Search for the cell housing the specified text and yield its (x, y) center coordinate. 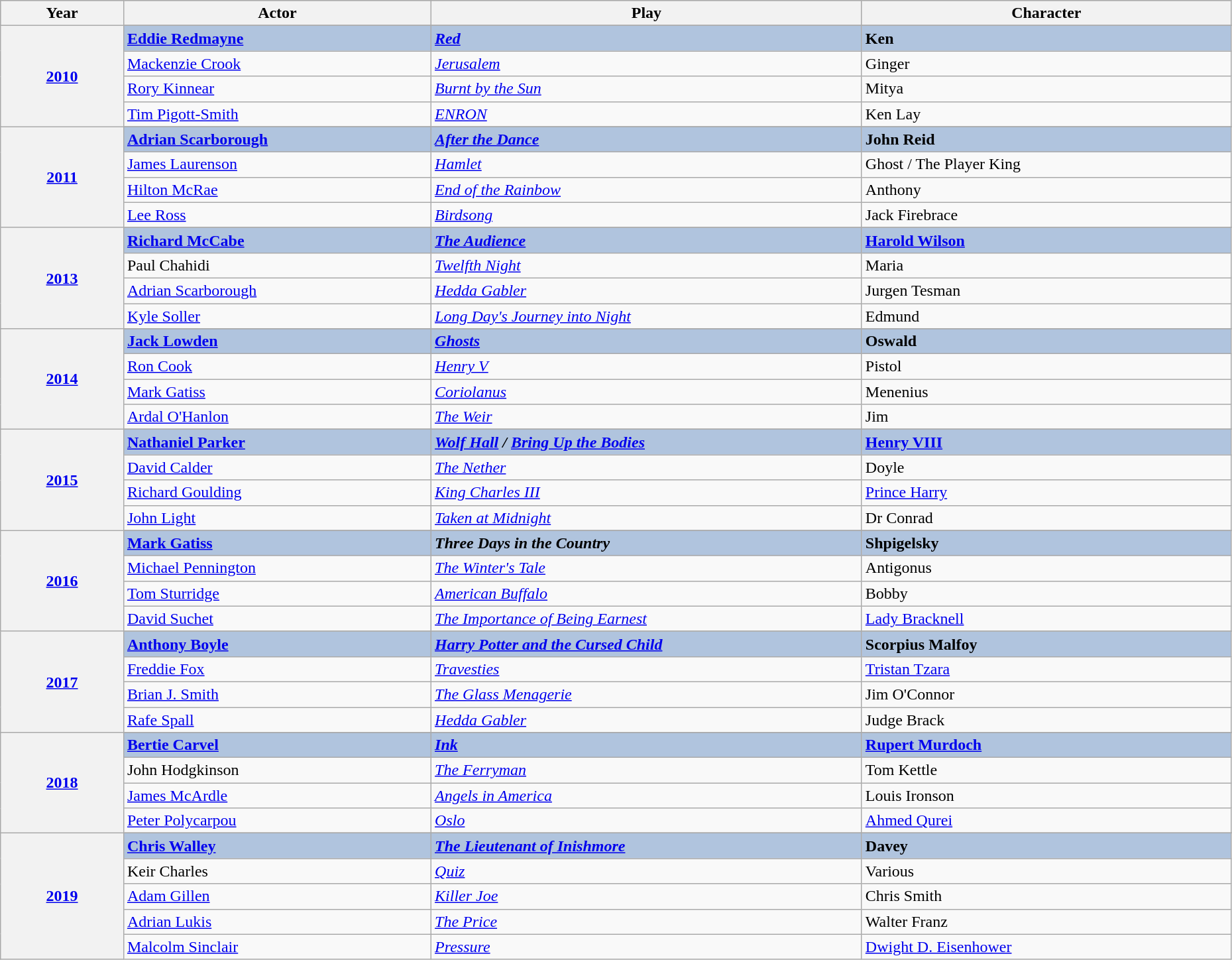
2016 (62, 581)
Character (1046, 13)
Peter Polycarpou (277, 821)
End of the Rainbow (647, 190)
Year (62, 13)
Ken Lay (1046, 114)
Ginger (1046, 64)
Angels in America (647, 796)
John Reid (1046, 139)
Chris Smith (1046, 896)
2015 (62, 480)
The Audience (647, 240)
Tim Pigott-Smith (277, 114)
Pistol (1046, 367)
Red (647, 38)
Dr Conrad (1046, 518)
ENRON (647, 114)
Dwight D. Eisenhower (1046, 947)
Twelfth Night (647, 265)
The Nether (647, 467)
Michael Pennington (277, 568)
Harold Wilson (1046, 240)
Hamlet (647, 164)
Quiz (647, 871)
Chris Walley (277, 846)
King Charles III (647, 493)
David Calder (277, 467)
James Laurenson (277, 164)
Birdsong (647, 215)
Ghosts (647, 341)
Louis Ironson (1046, 796)
2013 (62, 278)
The Price (647, 922)
Play (647, 13)
Doyle (1046, 467)
2017 (62, 682)
American Buffalo (647, 593)
Tom Sturridge (277, 593)
Shpigelsky (1046, 543)
John Light (277, 518)
Adam Gillen (277, 896)
2018 (62, 783)
Henry V (647, 367)
Menenius (1046, 392)
The Glass Menagerie (647, 694)
Taken at Midnight (647, 518)
Long Day's Journey into Night (647, 316)
Edmund (1046, 316)
The Weir (647, 417)
Coriolanus (647, 392)
Bobby (1046, 593)
Adrian Lukis (277, 922)
Keir Charles (277, 871)
Jim (1046, 417)
Walter Franz (1046, 922)
Jim O'Connor (1046, 694)
Henry VIII (1046, 442)
Brian J. Smith (277, 694)
Kyle Soller (277, 316)
Paul Chahidi (277, 265)
Maria (1046, 265)
Antigonus (1046, 568)
Ardal O'Hanlon (277, 417)
Travesties (647, 669)
Scorpius Malfoy (1046, 644)
2011 (62, 177)
2010 (62, 76)
Killer Joe (647, 896)
Ink (647, 745)
The Ferryman (647, 770)
2019 (62, 896)
Oslo (647, 821)
Mitya (1046, 89)
After the Dance (647, 139)
The Importance of Being Earnest (647, 619)
Richard McCabe (277, 240)
Freddie Fox (277, 669)
Anthony Boyle (277, 644)
Actor (277, 13)
Various (1046, 871)
Ron Cook (277, 367)
Rupert Murdoch (1046, 745)
James McArdle (277, 796)
Lady Bracknell (1046, 619)
Richard Goulding (277, 493)
Jerusalem (647, 64)
The Lieutenant of Inishmore (647, 846)
Jurgen Tesman (1046, 290)
Jack Lowden (277, 341)
The Winter's Tale (647, 568)
Burnt by the Sun (647, 89)
Anthony (1046, 190)
Nathaniel Parker (277, 442)
Eddie Redmayne (277, 38)
Mackenzie Crook (277, 64)
Oswald (1046, 341)
John Hodgkinson (277, 770)
Malcolm Sinclair (277, 947)
Pressure (647, 947)
Three Days in the Country (647, 543)
Tom Kettle (1046, 770)
Judge Brack (1046, 719)
Bertie Carvel (277, 745)
2014 (62, 379)
Ghost / The Player King (1046, 164)
Harry Potter and the Cursed Child (647, 644)
Ahmed Qurei (1046, 821)
Ken (1046, 38)
Lee Ross (277, 215)
Davey (1046, 846)
Prince Harry (1046, 493)
Jack Firebrace (1046, 215)
Wolf Hall / Bring Up the Bodies (647, 442)
David Suchet (277, 619)
Hilton McRae (277, 190)
Rafe Spall (277, 719)
Rory Kinnear (277, 89)
Tristan Tzara (1046, 669)
